Identify which cell holds the provided text, then report its (x, y) central coordinate. 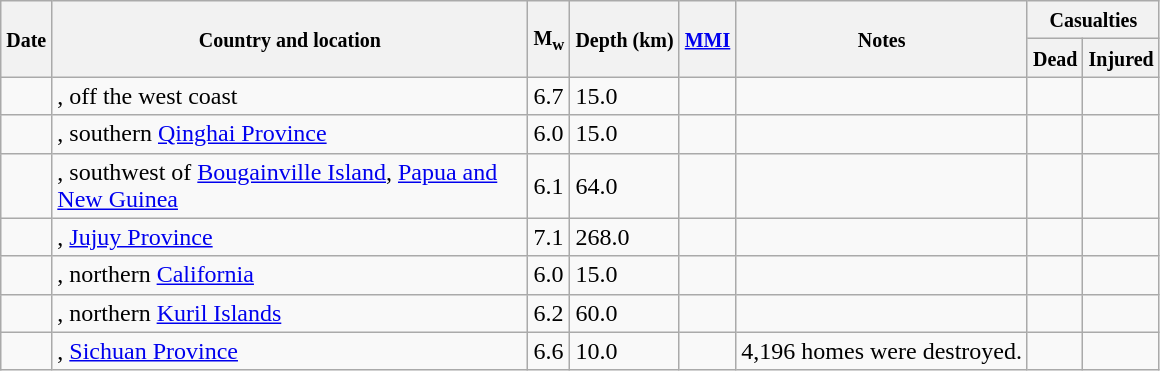
, Jujuy Province (290, 237)
Depth (km) (624, 39)
, northern California (290, 275)
6.2 (549, 313)
, Sichuan Province (290, 351)
Notes (882, 39)
Country and location (290, 39)
7.1 (549, 237)
, southwest of Bougainville Island, Papua and New Guinea (290, 186)
6.6 (549, 351)
, off the west coast (290, 96)
Injured (1121, 58)
Dead (1055, 58)
, northern Kuril Islands (290, 313)
6.7 (549, 96)
64.0 (624, 186)
MMI (708, 39)
Date (26, 39)
60.0 (624, 313)
6.1 (549, 186)
, southern Qinghai Province (290, 134)
Casualties (1093, 20)
268.0 (624, 237)
10.0 (624, 351)
Mw (549, 39)
4,196 homes were destroyed. (882, 351)
